Return the (X, Y) coordinate for the center point of the cell that contains the specified text.  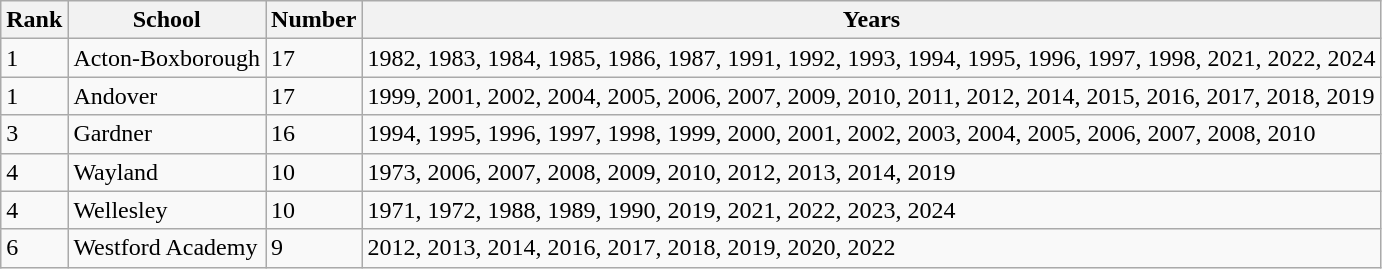
School (167, 20)
1999, 2001, 2002, 2004, 2005, 2006, 2007, 2009, 2010, 2011, 2012, 2014, 2015, 2016, 2017, 2018, 2019 (872, 96)
6 (34, 248)
Wellesley (167, 210)
Years (872, 20)
1994, 1995, 1996, 1997, 1998, 1999, 2000, 2001, 2002, 2003, 2004, 2005, 2006, 2007, 2008, 2010 (872, 134)
1973, 2006, 2007, 2008, 2009, 2010, 2012, 2013, 2014, 2019 (872, 172)
16 (314, 134)
1982, 1983, 1984, 1985, 1986, 1987, 1991, 1992, 1993, 1994, 1995, 1996, 1997, 1998, 2021, 2022, 2024 (872, 58)
3 (34, 134)
Andover (167, 96)
2012, 2013, 2014, 2016, 2017, 2018, 2019, 2020, 2022 (872, 248)
Acton-Boxborough (167, 58)
Rank (34, 20)
Westford Academy (167, 248)
Number (314, 20)
Wayland (167, 172)
Gardner (167, 134)
9 (314, 248)
1971, 1972, 1988, 1989, 1990, 2019, 2021, 2022, 2023, 2024 (872, 210)
